Pinpoint the cell where the given text exists, returning its (X, Y) midpoint coordinate. 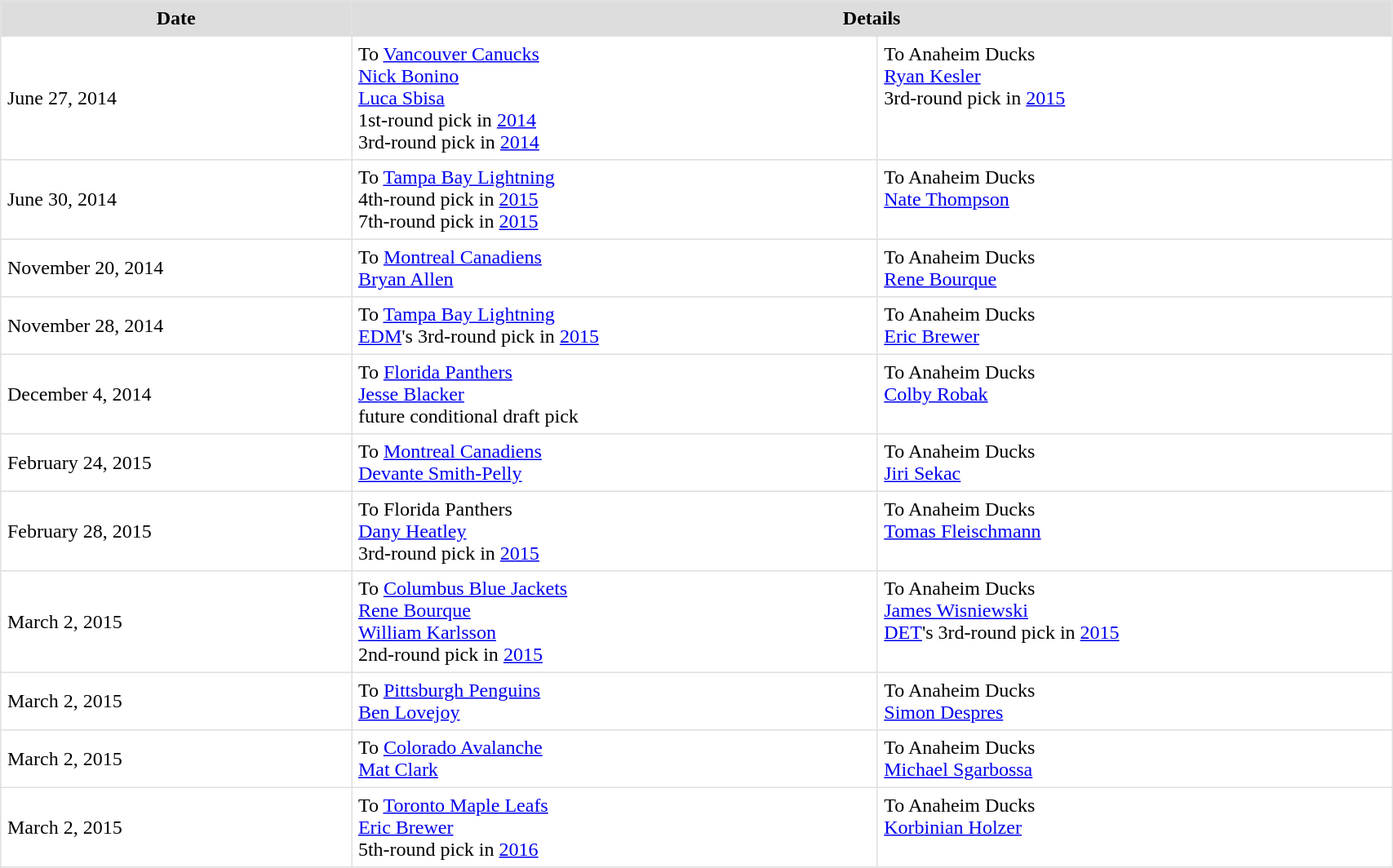
To Anaheim DucksRene Bourque (1134, 268)
To Anaheim DucksRyan Kesler3rd-round pick in 2015 (1134, 98)
To Anaheim DucksJames WisniewskiDET's 3rd-round pick in 2015 (1134, 622)
To Florida PanthersDany Heatley3rd-round pick in 2015 (614, 531)
February 28, 2015 (176, 531)
Details (872, 19)
To Anaheim DucksMichael Sgarbossa (1134, 759)
To Colorado AvalancheMat Clark (614, 759)
November 28, 2014 (176, 325)
To Pittsburgh PenguinsBen Lovejoy (614, 701)
To Tampa Bay LightningEDM's 3rd-round pick in 2015 (614, 325)
To Montreal CanadiensDevante Smith-Pelly (614, 463)
To Anaheim DucksKorbinian Holzer (1134, 827)
November 20, 2014 (176, 268)
To Columbus Blue JacketsRene BourqueWilliam Karlsson2nd-round pick in 2015 (614, 622)
December 4, 2014 (176, 394)
To Vancouver CanucksNick BoninoLuca Sbisa1st-round pick in 20143rd-round pick in 2014 (614, 98)
To Anaheim DucksTomas Fleischmann (1134, 531)
To Florida PanthersJesse Blackerfuture conditional draft pick (614, 394)
June 27, 2014 (176, 98)
To Tampa Bay Lightning4th-round pick in 20157th-round pick in 2015 (614, 200)
To Toronto Maple LeafsEric Brewer5th-round pick in 2016 (614, 827)
To Anaheim DucksEric Brewer (1134, 325)
Date (176, 19)
To Anaheim DucksSimon Despres (1134, 701)
February 24, 2015 (176, 463)
To Anaheim DucksJiri Sekac (1134, 463)
To Montreal CanadiensBryan Allen (614, 268)
To Anaheim DucksColby Robak (1134, 394)
To Anaheim DucksNate Thompson (1134, 200)
June 30, 2014 (176, 200)
